Locate the cell with the specified text and output its [X, Y] center coordinate. 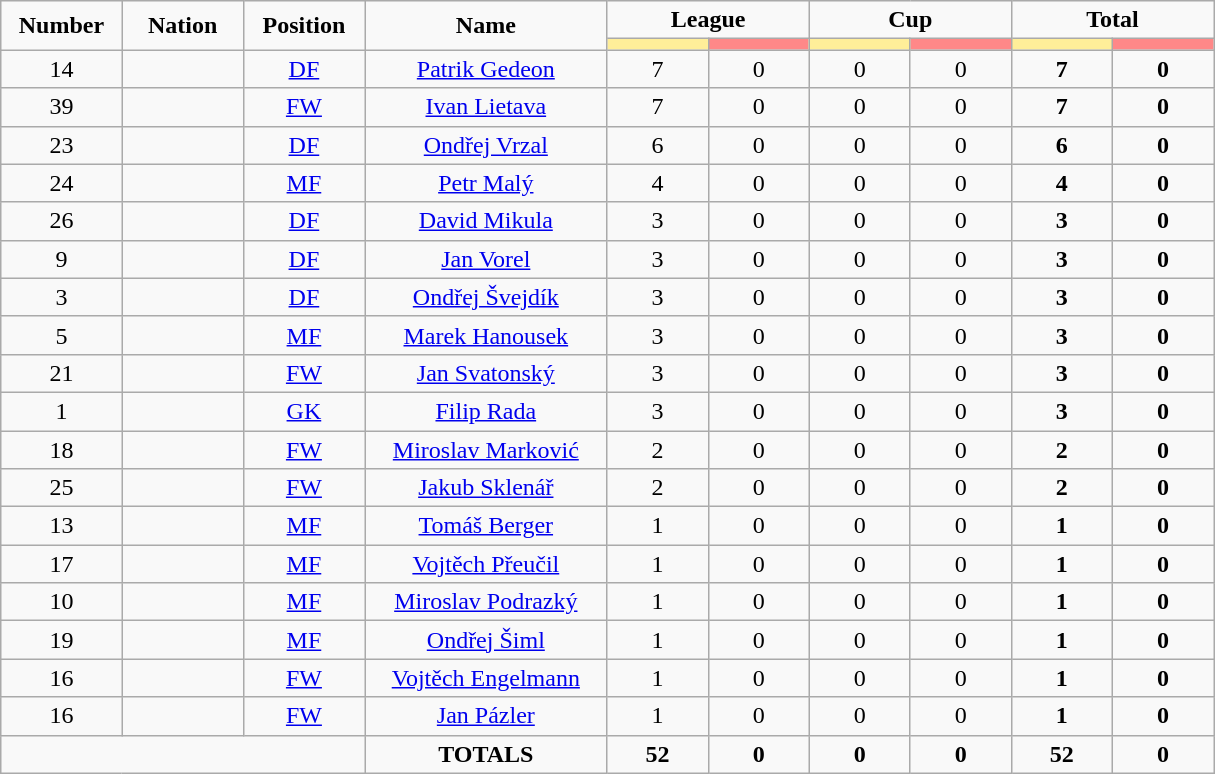
Jan Svatonský [486, 373]
26 [62, 221]
Jan Vorel [486, 259]
TOTALS [486, 754]
Cup [910, 20]
25 [62, 488]
Miroslav Marković [486, 449]
21 [62, 373]
Ivan Lietava [486, 107]
Ondřej Šiml [486, 640]
Position [304, 26]
Filip Rada [486, 411]
David Mikula [486, 221]
24 [62, 183]
Total [1112, 20]
23 [62, 145]
17 [62, 564]
Tomáš Berger [486, 526]
Vojtěch Přeučil [486, 564]
Jan Pázler [486, 716]
Petr Malý [486, 183]
Name [486, 26]
19 [62, 640]
GK [304, 411]
5 [62, 335]
39 [62, 107]
Marek Hanousek [486, 335]
Number [62, 26]
Ondřej Švejdík [486, 297]
9 [62, 259]
Vojtěch Engelmann [486, 678]
10 [62, 602]
Miroslav Podrazký [486, 602]
League [708, 20]
18 [62, 449]
13 [62, 526]
Nation [182, 26]
Patrik Gedeon [486, 69]
Jakub Sklenář [486, 488]
Ondřej Vrzal [486, 145]
14 [62, 69]
